Determine the [X, Y] coordinate at the center of the cell enclosing the given text.  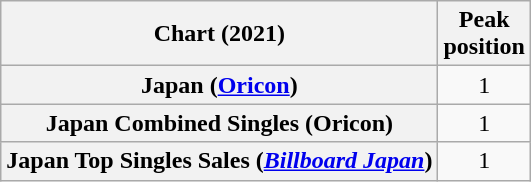
Japan Top Singles Sales (Billboard Japan) [220, 161]
Chart (2021) [220, 34]
Japan (Oricon) [220, 85]
Japan Combined Singles (Oricon) [220, 123]
Peakposition [484, 34]
